Detect which cell encompasses the target text, then output its (X, Y) center coordinate. 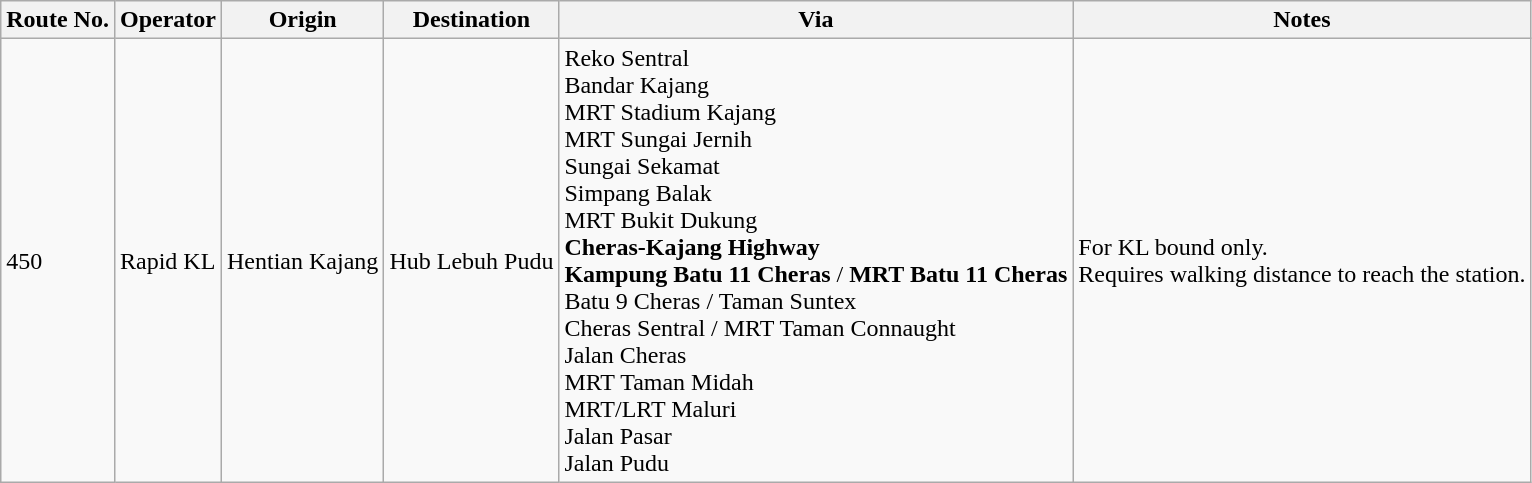
Notes (1302, 20)
450 (58, 260)
Hentian Kajang (303, 260)
For KL bound only.Requires walking distance to reach the station. (1302, 260)
Origin (303, 20)
Via (816, 20)
Destination (472, 20)
Rapid KL (168, 260)
Hub Lebuh Pudu (472, 260)
Route No. (58, 20)
Operator (168, 20)
